From the cell containing the given text, extract its center point as (x, y) coordinate. 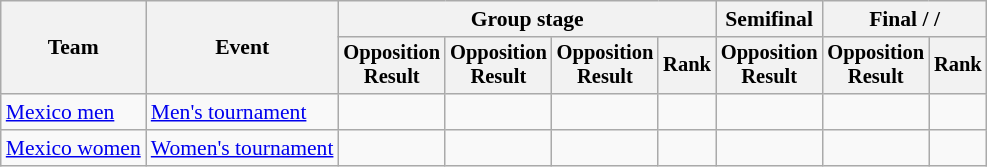
Women's tournament (242, 148)
Mexico women (74, 148)
Event (242, 48)
Mexico men (74, 112)
Semifinal (770, 19)
Final / / (904, 19)
Team (74, 48)
Men's tournament (242, 112)
Group stage (526, 19)
